Return the [X, Y] coordinate for the center point of the cell that contains the specified text.  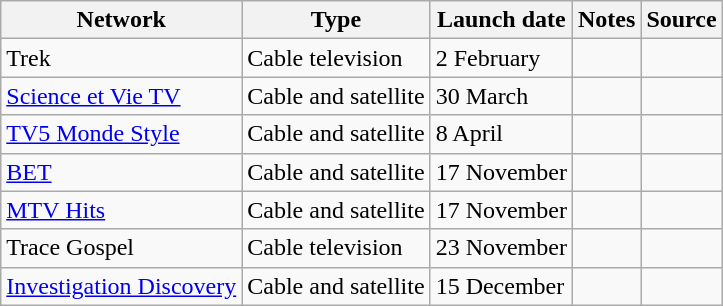
Notes [606, 20]
15 December [501, 286]
30 March [501, 96]
TV5 Monde Style [122, 134]
BET [122, 172]
Launch date [501, 20]
Trek [122, 58]
Type [336, 20]
MTV Hits [122, 210]
Trace Gospel [122, 248]
23 November [501, 248]
Source [682, 20]
2 February [501, 58]
Network [122, 20]
Investigation Discovery [122, 286]
Science et Vie TV [122, 96]
8 April [501, 134]
